Identify which cell holds the provided text, then report its [x, y] central coordinate. 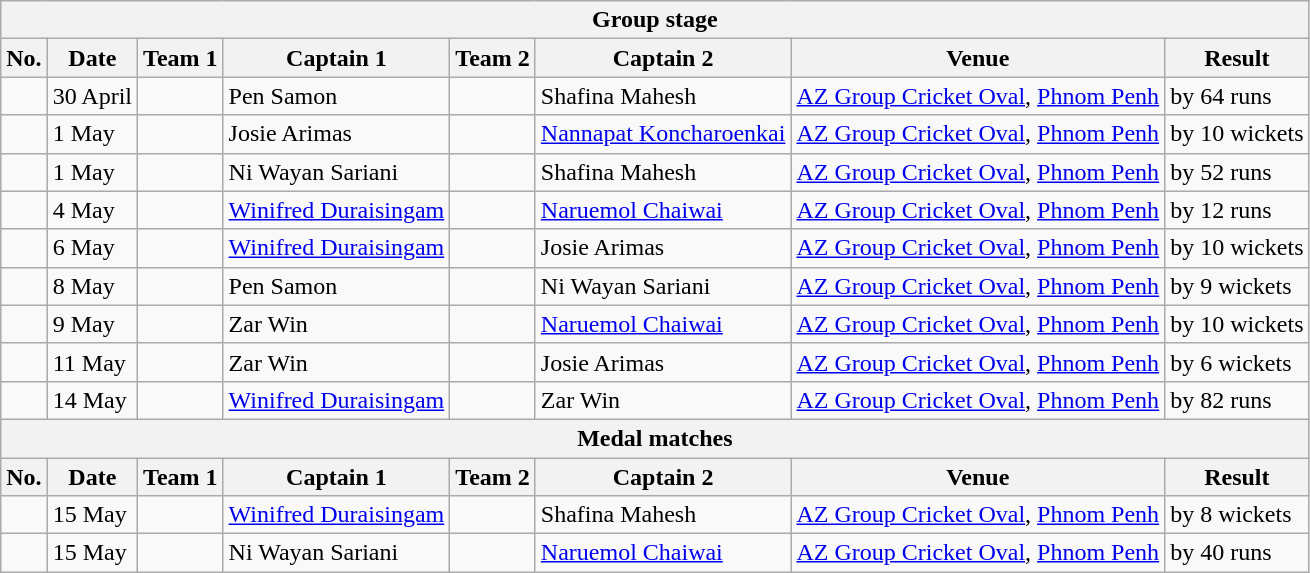
4 May [92, 210]
by 9 wickets [1237, 286]
by 82 runs [1237, 400]
by 64 runs [1237, 96]
11 May [92, 362]
6 May [92, 248]
by 40 runs [1237, 553]
by 6 wickets [1237, 362]
9 May [92, 324]
Group stage [655, 20]
Nannapat Koncharoenkai [663, 134]
by 8 wickets [1237, 515]
Medal matches [655, 438]
8 May [92, 286]
by 12 runs [1237, 210]
14 May [92, 400]
by 52 runs [1237, 172]
30 April [92, 96]
